Provide the (X, Y) coordinate of the cell's center where the given text is located.  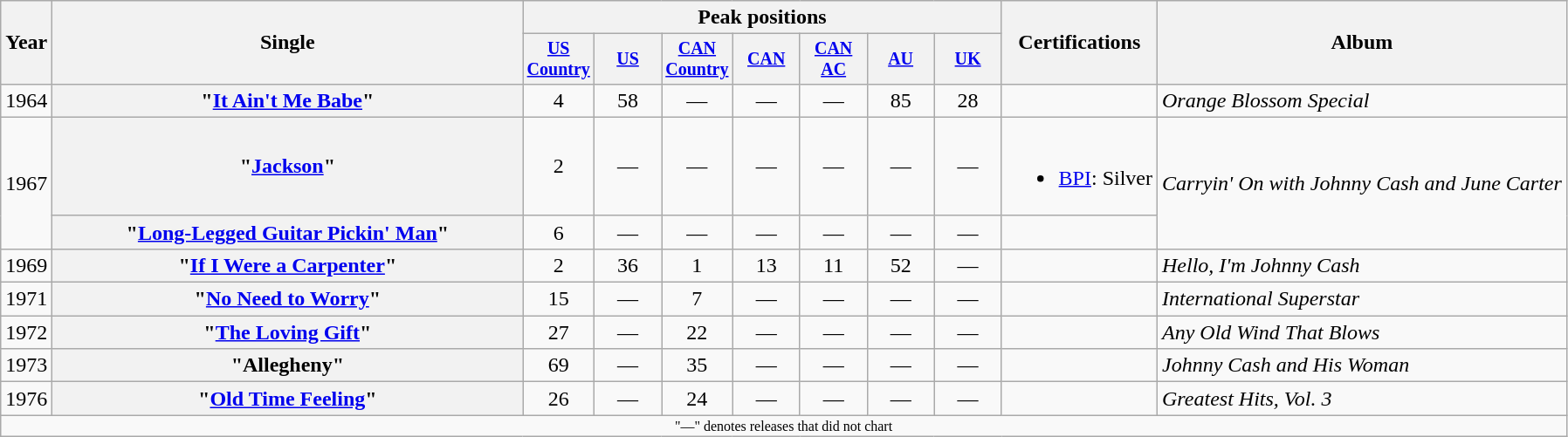
"Jackson" (288, 166)
Orange Blossom Special (1362, 100)
6 (559, 232)
US (629, 59)
85 (901, 100)
"The Loving Gift" (288, 332)
"No Need to Worry" (288, 299)
"—" denotes releases that did not chart (784, 426)
36 (629, 265)
11 (833, 265)
CAN (767, 59)
International Superstar (1362, 299)
Single (288, 43)
1 (698, 265)
69 (559, 365)
1969 (26, 265)
BPI: Silver (1079, 166)
UK (967, 59)
"It Ain't Me Babe" (288, 100)
15 (559, 299)
28 (967, 100)
CAN AC (833, 59)
Peak positions (762, 17)
27 (559, 332)
24 (698, 399)
26 (559, 399)
52 (901, 265)
"Long-Legged Guitar Pickin' Man" (288, 232)
Greatest Hits, Vol. 3 (1362, 399)
"Allegheny" (288, 365)
US Country (559, 59)
1964 (26, 100)
7 (698, 299)
35 (698, 365)
1976 (26, 399)
CAN Country (698, 59)
"If I Were a Carpenter" (288, 265)
1967 (26, 183)
"Old Time Feeling" (288, 399)
Album (1362, 43)
4 (559, 100)
13 (767, 265)
Hello, I'm Johnny Cash (1362, 265)
Johnny Cash and His Woman (1362, 365)
Carryin' On with Johnny Cash and June Carter (1362, 183)
1973 (26, 365)
1972 (26, 332)
Year (26, 43)
58 (629, 100)
Certifications (1079, 43)
Any Old Wind That Blows (1362, 332)
22 (698, 332)
1971 (26, 299)
AU (901, 59)
